From the cell containing the given text, extract its center point as [x, y] coordinate. 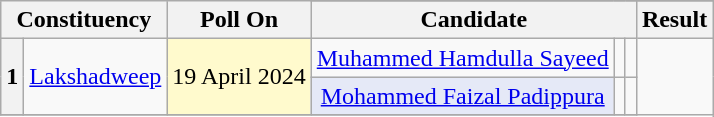
Candidate [474, 20]
Poll On [239, 20]
Muhammed Hamdulla Sayeed [462, 58]
19 April 2024 [239, 77]
Mohammed Faizal Padippura [462, 96]
Result [674, 20]
Constituency [84, 20]
1 [12, 77]
Lakshadweep [96, 77]
